Identify which cell holds the provided text, then report its [x, y] central coordinate. 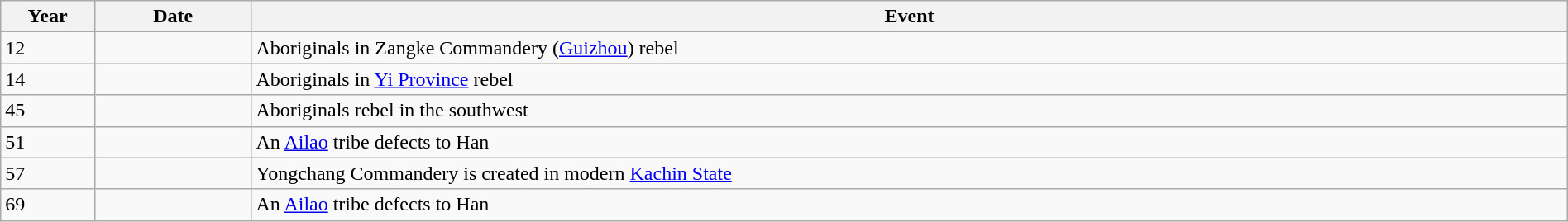
51 [48, 142]
Aboriginals rebel in the southwest [910, 111]
12 [48, 48]
Yongchang Commandery is created in modern Kachin State [910, 173]
57 [48, 173]
Date [172, 17]
45 [48, 111]
Year [48, 17]
Event [910, 17]
14 [48, 79]
Aboriginals in Zangke Commandery (Guizhou) rebel [910, 48]
Aboriginals in Yi Province rebel [910, 79]
69 [48, 205]
